From the cell containing the given text, extract its center point as [x, y] coordinate. 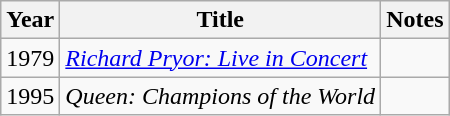
Title [220, 20]
1979 [30, 58]
Year [30, 20]
1995 [30, 96]
Queen: Champions of the World [220, 96]
Richard Pryor: Live in Concert [220, 58]
Notes [415, 20]
